Return the [X, Y] coordinate for the center point of the cell that contains the specified text.  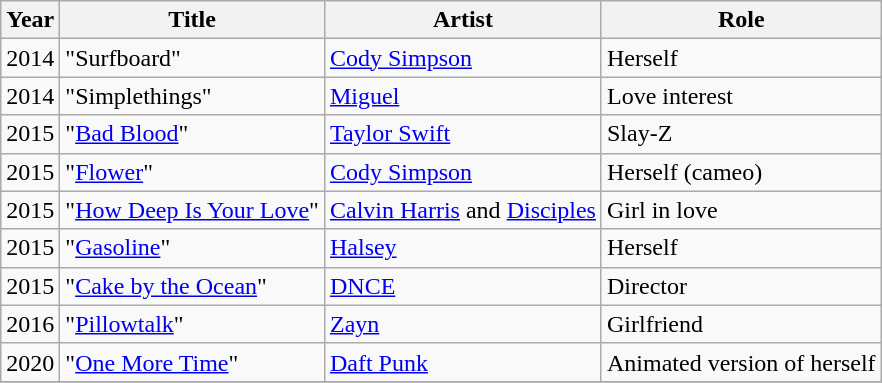
"Cake by the Ocean" [192, 286]
"Pillowtalk" [192, 324]
Slay-Z [741, 134]
Zayn [462, 324]
"How Deep Is Your Love" [192, 210]
Taylor Swift [462, 134]
"Flower" [192, 172]
Calvin Harris and Disciples [462, 210]
"One More Time" [192, 362]
DNCE [462, 286]
Girlfriend [741, 324]
Role [741, 20]
2020 [30, 362]
"Bad Blood" [192, 134]
"Surfboard" [192, 58]
Girl in love [741, 210]
Year [30, 20]
2016 [30, 324]
"Gasoline" [192, 248]
Artist [462, 20]
Director [741, 286]
Daft Punk [462, 362]
Herself (cameo) [741, 172]
"Simplethings" [192, 96]
Animated version of herself [741, 362]
Halsey [462, 248]
Title [192, 20]
Miguel [462, 96]
Love interest [741, 96]
